From the cell containing the given text, extract its center point as (X, Y) coordinate. 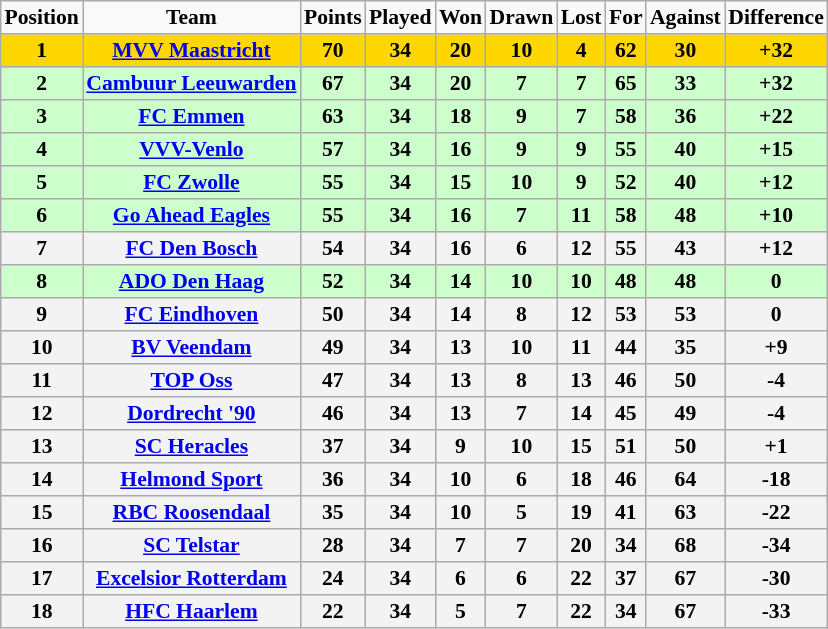
Lost (581, 18)
68 (685, 546)
-33 (776, 612)
RBC Roosendaal (192, 512)
HFC Haarlem (192, 612)
+10 (776, 216)
41 (626, 512)
Cambuur Leeuwarden (192, 84)
51 (626, 446)
+22 (776, 116)
47 (332, 380)
62 (626, 50)
ADO Den Haag (192, 282)
30 (685, 50)
28 (332, 546)
Excelsior Rotterdam (192, 578)
-34 (776, 546)
-18 (776, 480)
+9 (776, 348)
17 (42, 578)
33 (685, 84)
Helmond Sport (192, 480)
64 (685, 480)
+1 (776, 446)
19 (581, 512)
2 (42, 84)
3 (42, 116)
54 (332, 248)
TOP Oss (192, 380)
-30 (776, 578)
Won (460, 18)
Played (400, 18)
MVV Maastricht (192, 50)
SC Telstar (192, 546)
Team (192, 18)
Dordrecht '90 (192, 414)
Go Ahead Eagles (192, 216)
43 (685, 248)
Position (42, 18)
BV Veendam (192, 348)
70 (332, 50)
FC Eindhoven (192, 314)
57 (332, 150)
-22 (776, 512)
45 (626, 414)
FC Zwolle (192, 182)
SC Heracles (192, 446)
44 (626, 348)
FC Den Bosch (192, 248)
FC Emmen (192, 116)
1 (42, 50)
For (626, 18)
Drawn (522, 18)
Points (332, 18)
+15 (776, 150)
VVV-Venlo (192, 150)
Difference (776, 18)
Against (685, 18)
24 (332, 578)
65 (626, 84)
